Capture the cell that displays the provided text and extract its (X, Y) central coordinate. 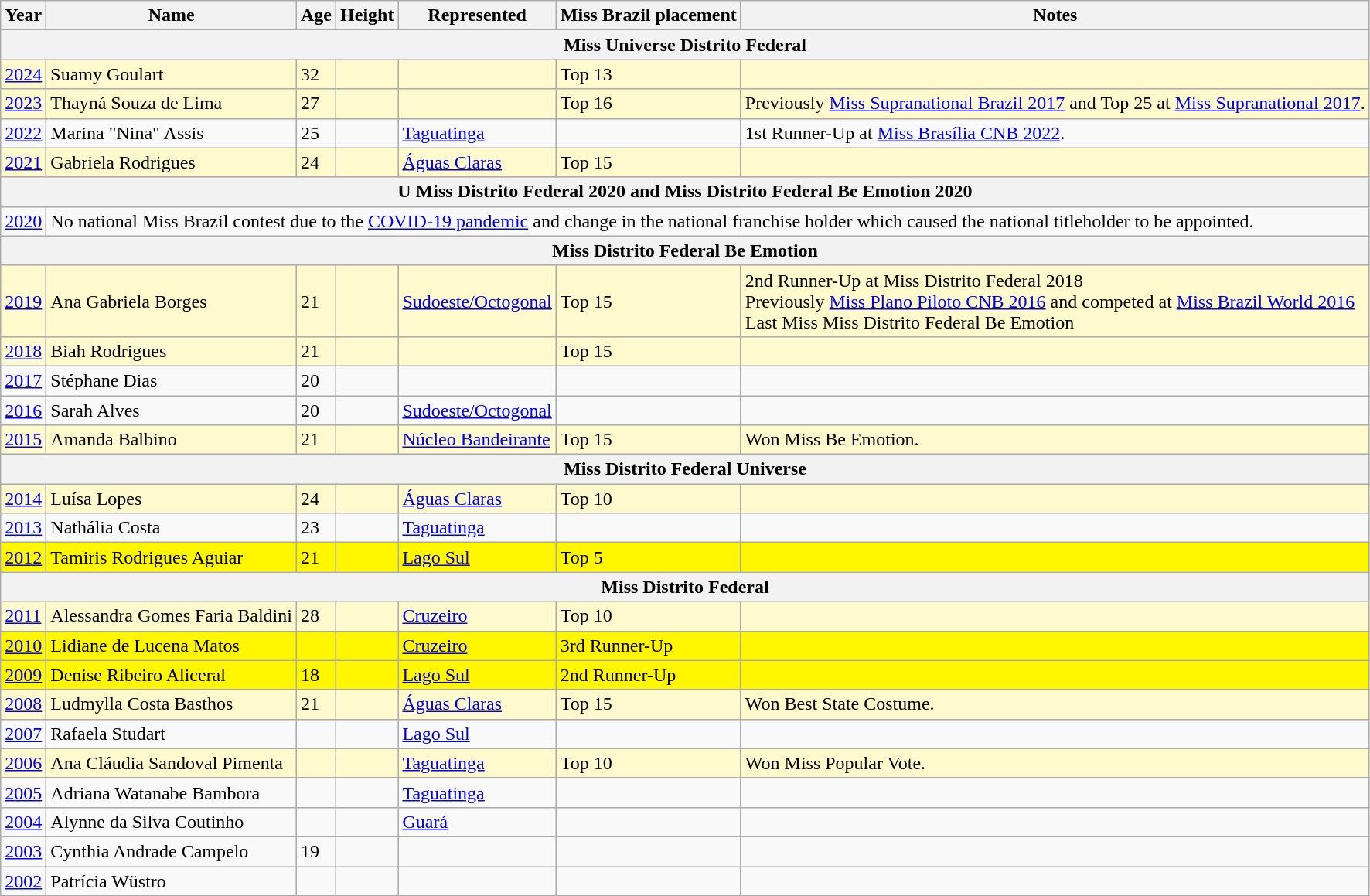
Cynthia Andrade Campelo (172, 851)
Núcleo Bandeirante (477, 440)
Luísa Lopes (172, 499)
Alynne da Silva Coutinho (172, 822)
Miss Distrito Federal (685, 587)
Gabriela Rodrigues (172, 162)
2nd Runner-Up (648, 675)
Stéphane Dias (172, 380)
2017 (23, 380)
2015 (23, 440)
Miss Distrito Federal Be Emotion (685, 250)
27 (315, 104)
2011 (23, 616)
Miss Universe Distrito Federal (685, 45)
2023 (23, 104)
2010 (23, 646)
Previously Miss Supranational Brazil 2017 and Top 25 at Miss Supranational 2017. (1055, 104)
Miss Distrito Federal Universe (685, 469)
Age (315, 15)
Guará (477, 822)
Thayná Souza de Lima (172, 104)
Ana Gabriela Borges (172, 301)
19 (315, 851)
Alessandra Gomes Faria Baldini (172, 616)
Won Miss Popular Vote. (1055, 763)
2016 (23, 411)
2008 (23, 704)
Lidiane de Lucena Matos (172, 646)
18 (315, 675)
Biah Rodrigues (172, 351)
Adriana Watanabe Bambora (172, 792)
28 (315, 616)
Suamy Goulart (172, 74)
3rd Runner-Up (648, 646)
2020 (23, 221)
2004 (23, 822)
Top 13 (648, 74)
Denise Ribeiro Aliceral (172, 675)
Miss Brazil placement (648, 15)
2024 (23, 74)
Won Miss Be Emotion. (1055, 440)
Height (367, 15)
Nathália Costa (172, 528)
2014 (23, 499)
Ludmylla Costa Basthos (172, 704)
Tamiris Rodrigues Aguiar (172, 557)
1st Runner-Up at Miss Brasília CNB 2022. (1055, 133)
2019 (23, 301)
Year (23, 15)
Sarah Alves (172, 411)
2012 (23, 557)
U Miss Distrito Federal 2020 and Miss Distrito Federal Be Emotion 2020 (685, 192)
Notes (1055, 15)
Won Best State Costume. (1055, 704)
23 (315, 528)
2005 (23, 792)
Ana Cláudia Sandoval Pimenta (172, 763)
2013 (23, 528)
Patrícia Wüstro (172, 881)
Name (172, 15)
Amanda Balbino (172, 440)
2006 (23, 763)
Marina "Nina" Assis (172, 133)
Top 16 (648, 104)
2007 (23, 734)
Rafaela Studart (172, 734)
2022 (23, 133)
2018 (23, 351)
25 (315, 133)
Represented (477, 15)
2009 (23, 675)
Top 5 (648, 557)
2002 (23, 881)
2003 (23, 851)
32 (315, 74)
2021 (23, 162)
